Extract the [x, y] coordinate from the center of the cell holding the provided text.  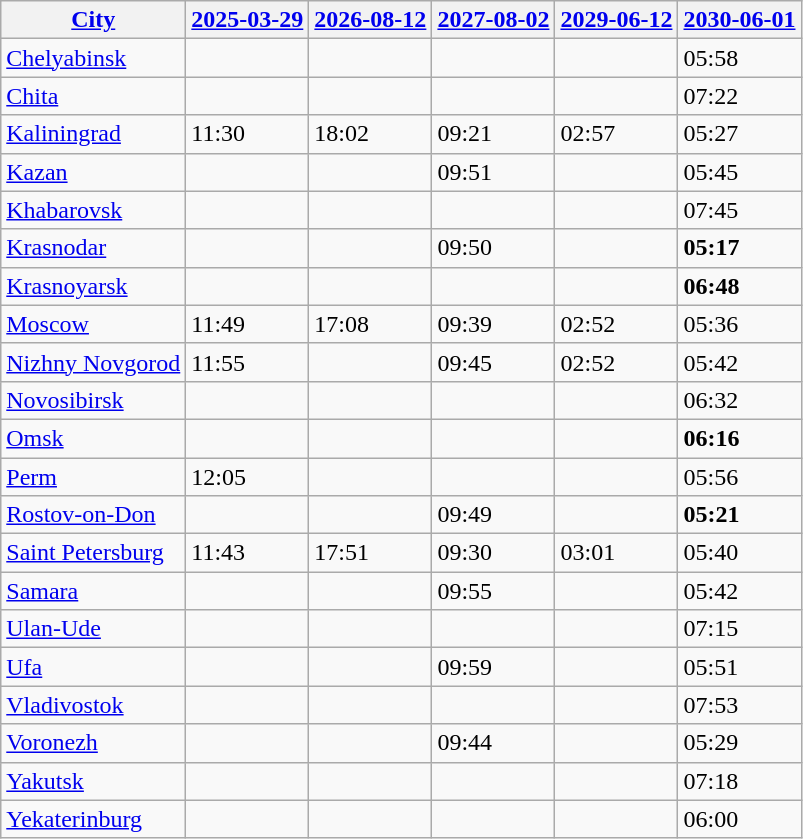
Omsk [94, 438]
17:08 [370, 324]
06:16 [740, 438]
09:51 [494, 172]
2025-03-29 [248, 20]
Samara [94, 591]
Moscow [94, 324]
05:17 [740, 248]
09:55 [494, 591]
11:55 [248, 362]
Chelyabinsk [94, 58]
2027-08-02 [494, 20]
Krasnoyarsk [94, 286]
Yekaterinburg [94, 819]
09:59 [494, 667]
Yakutsk [94, 781]
2026-08-12 [370, 20]
09:44 [494, 743]
Khabarovsk [94, 210]
03:01 [616, 553]
09:30 [494, 553]
05:56 [740, 477]
09:50 [494, 248]
City [94, 20]
17:51 [370, 553]
Nizhny Novgorod [94, 362]
11:30 [248, 134]
07:53 [740, 705]
Chita [94, 96]
Vladivostok [94, 705]
07:18 [740, 781]
06:48 [740, 286]
09:21 [494, 134]
11:49 [248, 324]
Krasnodar [94, 248]
Ulan-Ude [94, 629]
Voronezh [94, 743]
05:36 [740, 324]
02:57 [616, 134]
09:39 [494, 324]
18:02 [370, 134]
07:15 [740, 629]
2029-06-12 [616, 20]
11:43 [248, 553]
05:27 [740, 134]
Rostov-on-Don [94, 515]
Kaliningrad [94, 134]
Perm [94, 477]
2030-06-01 [740, 20]
12:05 [248, 477]
Ufa [94, 667]
Novosibirsk [94, 400]
06:00 [740, 819]
Kazan [94, 172]
05:21 [740, 515]
09:45 [494, 362]
05:45 [740, 172]
07:45 [740, 210]
05:51 [740, 667]
09:49 [494, 515]
06:32 [740, 400]
05:58 [740, 58]
05:29 [740, 743]
Saint Petersburg [94, 553]
05:40 [740, 553]
07:22 [740, 96]
